Search for the cell housing the specified text and yield its [x, y] center coordinate. 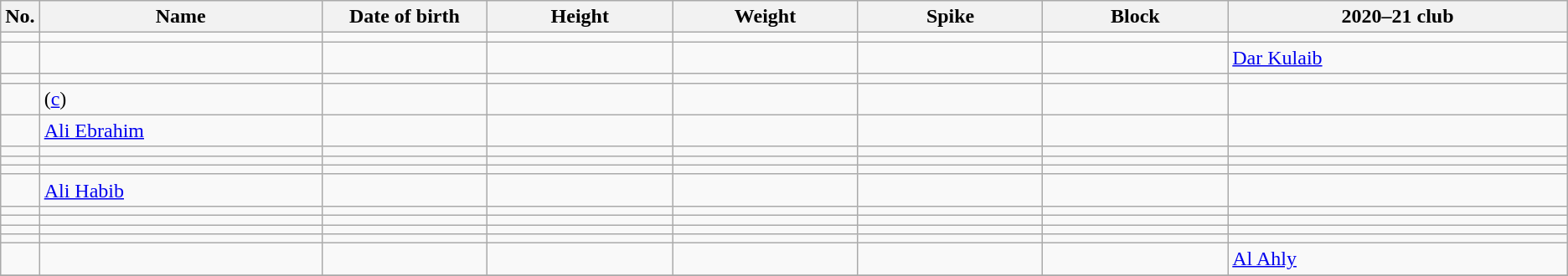
Block [1136, 17]
Ali Habib [181, 190]
Spike [950, 17]
Name [181, 17]
Weight [766, 17]
Al Ahly [1397, 259]
Date of birth [404, 17]
Ali Ebrahim [181, 130]
Height [580, 17]
Dar Kulaib [1397, 58]
2020–21 club [1397, 17]
(c) [181, 99]
No. [20, 17]
